Search for the cell housing the specified text and yield its [X, Y] center coordinate. 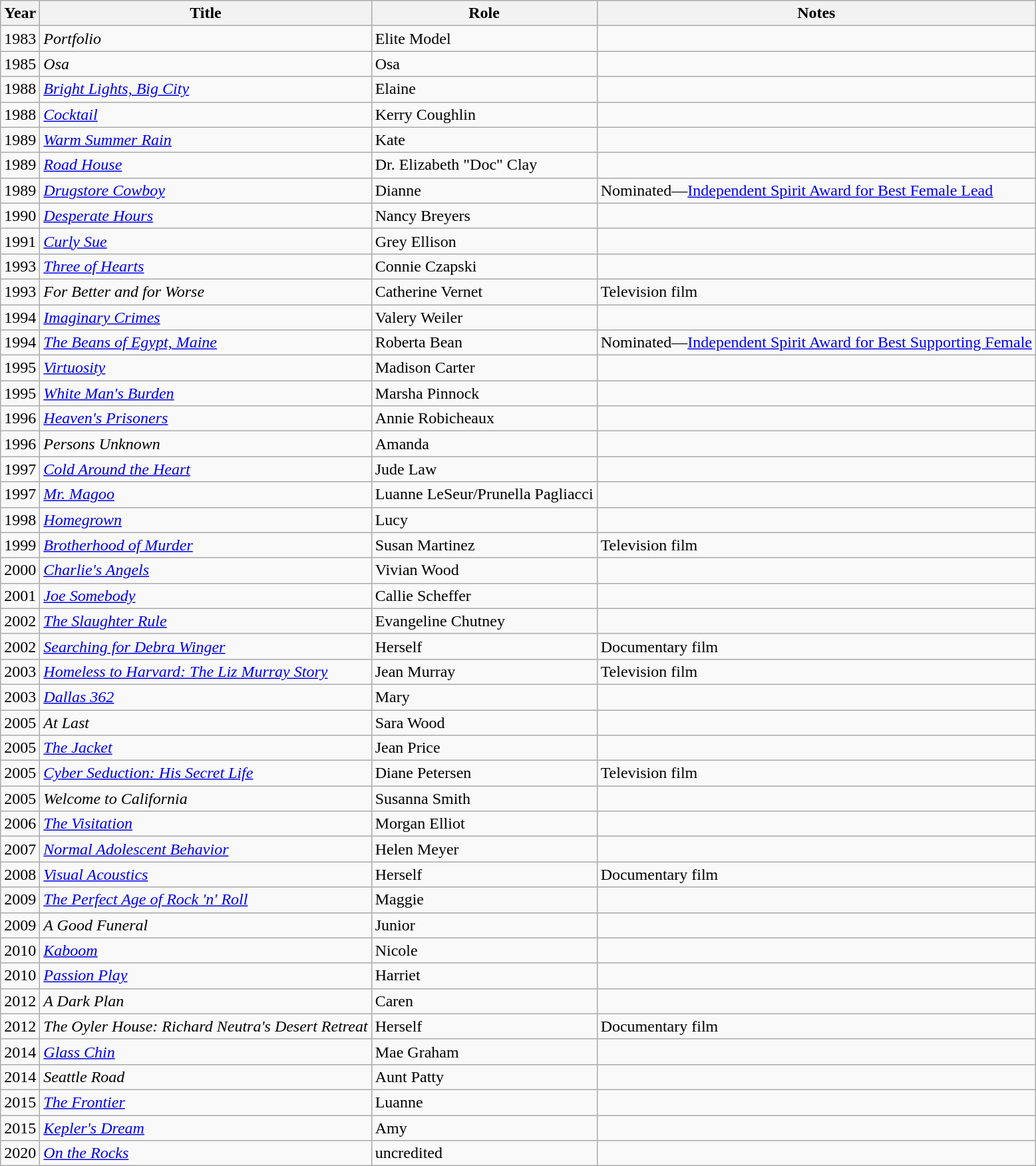
1983 [20, 39]
Kate [484, 140]
Cold Around the Heart [206, 469]
Luanne LeSeur/Prunella Pagliacci [484, 494]
Junior [484, 925]
1991 [20, 241]
Dallas 362 [206, 697]
Three of Hearts [206, 266]
The Slaughter Rule [206, 621]
Bright Lights, Big City [206, 89]
A Dark Plan [206, 1001]
Luanne [484, 1102]
Evangeline Chutney [484, 621]
A Good Funeral [206, 925]
Homegrown [206, 520]
Seattle Road [206, 1077]
2008 [20, 874]
Year [20, 13]
Amanda [484, 444]
2007 [20, 849]
Elaine [484, 89]
Mary [484, 697]
The Visitation [206, 824]
Imaginary Crimes [206, 317]
Kaboom [206, 950]
Callie Scheffer [484, 596]
2001 [20, 596]
1985 [20, 64]
Aunt Patty [484, 1077]
Marsha Pinnock [484, 393]
Lucy [484, 520]
Passion Play [206, 976]
2006 [20, 824]
Title [206, 13]
Warm Summer Rain [206, 140]
Drugstore Cowboy [206, 190]
Cyber Seduction: His Secret Life [206, 773]
Dr. Elizabeth "Doc" Clay [484, 165]
The Perfect Age of Rock 'n' Roll [206, 900]
Dianne [484, 190]
The Beans of Egypt, Maine [206, 343]
Curly Sue [206, 241]
Valery Weiler [484, 317]
Persons Unknown [206, 444]
Searching for Debra Winger [206, 646]
Nominated—Independent Spirit Award for Best Supporting Female [816, 343]
Roberta Bean [484, 343]
Diane Petersen [484, 773]
For Better and for Worse [206, 291]
Notes [816, 13]
Susanna Smith [484, 799]
Nancy Breyers [484, 216]
Charlie's Angels [206, 570]
1990 [20, 216]
2000 [20, 570]
Road House [206, 165]
Desperate Hours [206, 216]
Homeless to Harvard: The Liz Murray Story [206, 672]
Grey Ellison [484, 241]
Role [484, 13]
Jude Law [484, 469]
Maggie [484, 900]
Portfolio [206, 39]
Glass Chin [206, 1052]
1998 [20, 520]
Susan Martinez [484, 545]
2020 [20, 1153]
Kerry Coughlin [484, 114]
Nominated—Independent Spirit Award for Best Female Lead [816, 190]
Joe Somebody [206, 596]
1999 [20, 545]
Heaven's Prisoners [206, 419]
Welcome to California [206, 799]
Amy [484, 1128]
Mae Graham [484, 1052]
White Man's Burden [206, 393]
Connie Czapski [484, 266]
The Oyler House: Richard Neutra's Desert Retreat [206, 1026]
uncredited [484, 1153]
Visual Acoustics [206, 874]
Catherine Vernet [484, 291]
Annie Robicheaux [484, 419]
On the Rocks [206, 1153]
Morgan Elliot [484, 824]
Nicole [484, 950]
Caren [484, 1001]
Kepler's Dream [206, 1128]
Brotherhood of Murder [206, 545]
Harriet [484, 976]
Elite Model [484, 39]
Vivian Wood [484, 570]
Cocktail [206, 114]
Sara Wood [484, 722]
The Jacket [206, 748]
Mr. Magoo [206, 494]
Normal Adolescent Behavior [206, 849]
Jean Price [484, 748]
At Last [206, 722]
Helen Meyer [484, 849]
Virtuosity [206, 368]
Jean Murray [484, 672]
Madison Carter [484, 368]
The Frontier [206, 1102]
